Find where the given text appears and provide that cell's center as [x, y] coordinate. 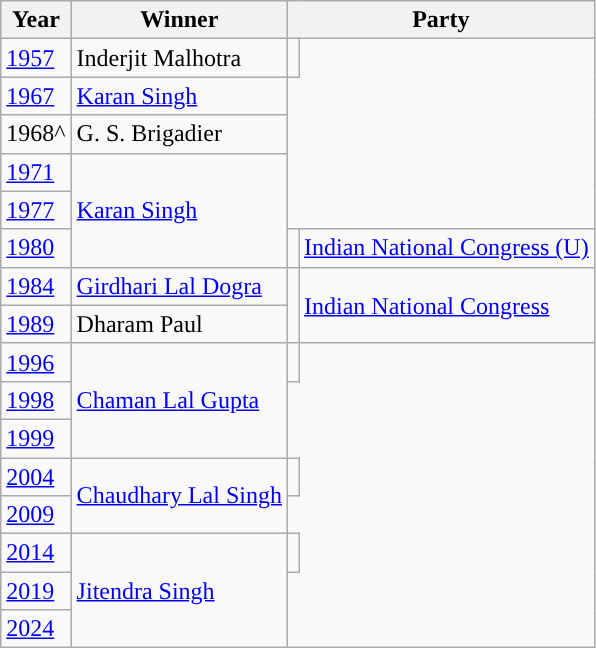
1977 [36, 210]
1971 [36, 172]
Dharam Paul [179, 324]
2014 [36, 553]
2019 [36, 591]
1957 [36, 58]
Party [440, 20]
1999 [36, 438]
G. S. Brigadier [179, 134]
2004 [36, 477]
1984 [36, 286]
1967 [36, 96]
1996 [36, 362]
Chaudhary Lal Singh [179, 496]
1989 [36, 324]
1968^ [36, 134]
1980 [36, 248]
Girdhari Lal Dogra [179, 286]
Chaman Lal Gupta [179, 400]
Year [36, 20]
Indian National Congress [447, 305]
2024 [36, 629]
Inderjit Malhotra [179, 58]
Indian National Congress (U) [447, 248]
1998 [36, 400]
Winner [179, 20]
Jitendra Singh [179, 591]
2009 [36, 515]
